Scan for the cell matching the given text and deliver its (X, Y) coordinate at center. 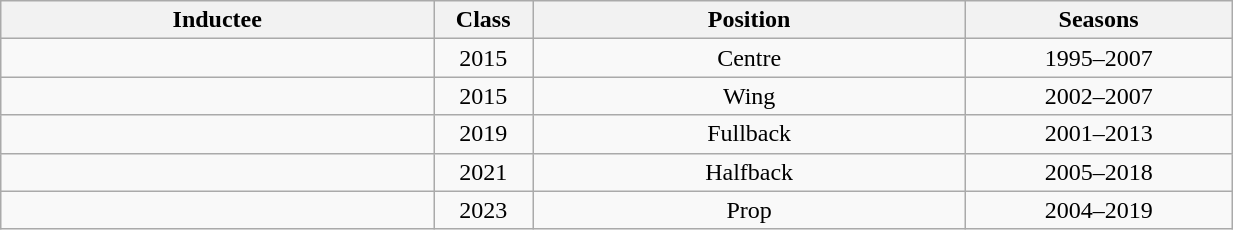
Class (484, 20)
2019 (484, 134)
Seasons (1099, 20)
Position (750, 20)
2001–2013 (1099, 134)
Halfback (750, 172)
1995–2007 (1099, 58)
2004–2019 (1099, 210)
Wing (750, 96)
Inductee (218, 20)
2002–2007 (1099, 96)
2005–2018 (1099, 172)
Fullback (750, 134)
2021 (484, 172)
Prop (750, 210)
2023 (484, 210)
Centre (750, 58)
